Locate the cell with the specified text and output its [x, y] center coordinate. 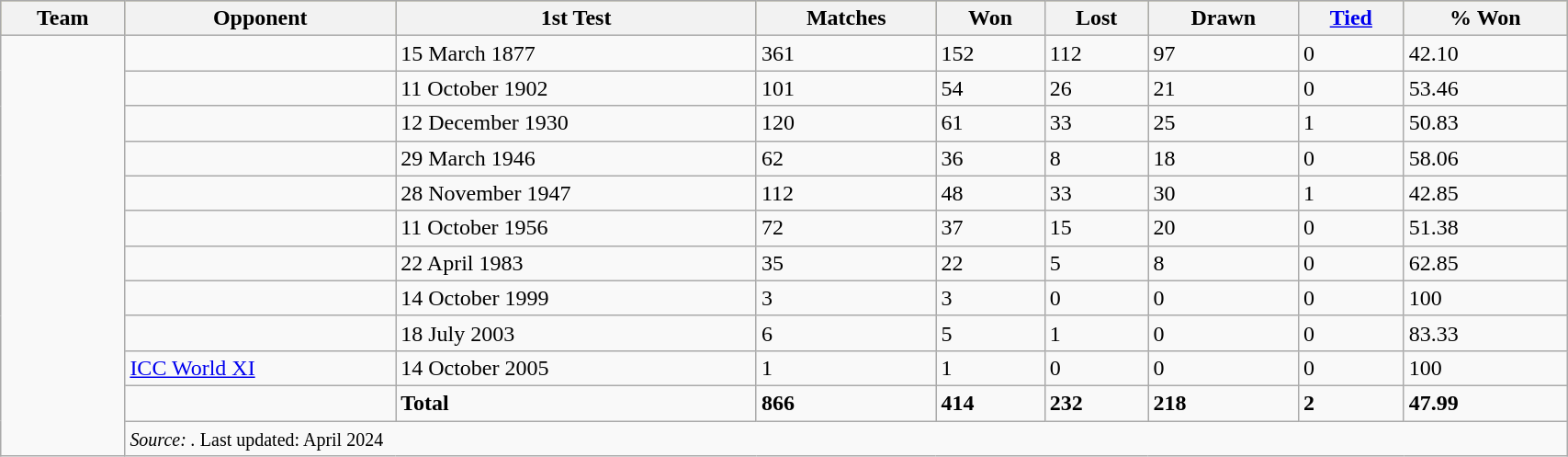
14 October 2005 [577, 368]
26 [1097, 88]
20 [1224, 228]
54 [990, 88]
62.85 [1485, 263]
Source: . Last updated: April 2024 [846, 439]
12 December 1930 [577, 123]
11 October 1956 [577, 228]
22 [990, 263]
72 [845, 228]
61 [990, 123]
83.33 [1485, 333]
22 April 1983 [577, 263]
97 [1224, 53]
28 November 1947 [577, 193]
361 [845, 53]
29 March 1946 [577, 158]
Tied [1350, 18]
18 [1224, 158]
Matches [845, 18]
42.85 [1485, 193]
Team [62, 18]
152 [990, 53]
Total [577, 403]
53.46 [1485, 88]
42.10 [1485, 53]
36 [990, 158]
218 [1224, 403]
15 [1097, 228]
15 March 1877 [577, 53]
25 [1224, 123]
Won [990, 18]
Opponent [261, 18]
35 [845, 263]
1st Test [577, 18]
414 [990, 403]
51.38 [1485, 228]
11 October 1902 [577, 88]
21 [1224, 88]
58.06 [1485, 158]
% Won [1485, 18]
6 [845, 333]
47.99 [1485, 403]
Lost [1097, 18]
232 [1097, 403]
120 [845, 123]
ICC World XI [261, 368]
50.83 [1485, 123]
37 [990, 228]
62 [845, 158]
48 [990, 193]
30 [1224, 193]
14 October 1999 [577, 298]
101 [845, 88]
2 [1350, 403]
18 July 2003 [577, 333]
866 [845, 403]
Drawn [1224, 18]
